Locate the cell with the specified text and output its [X, Y] center coordinate. 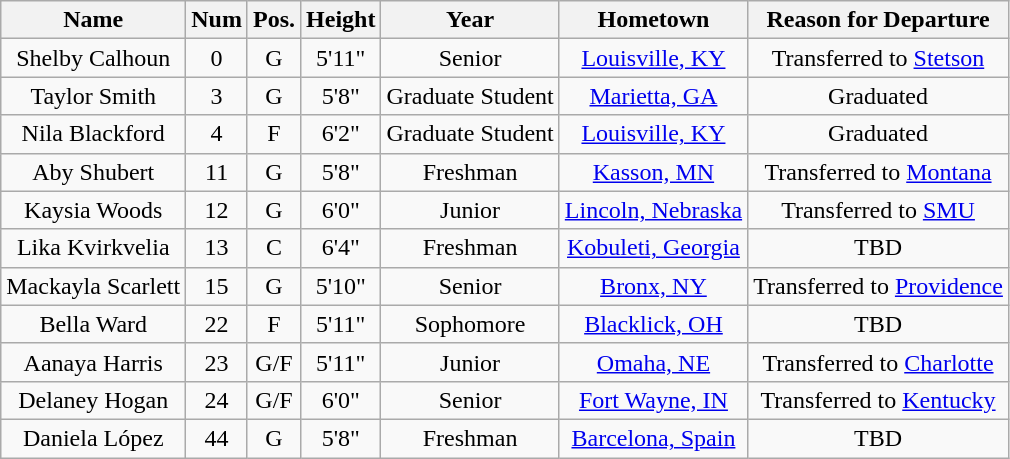
Daniela López [94, 438]
6'4" [341, 248]
Aby Shubert [94, 172]
Nila Blackford [94, 134]
Transferred to Stetson [878, 58]
Kasson, MN [653, 172]
Height [341, 20]
Name [94, 20]
C [274, 248]
44 [217, 438]
Delaney Hogan [94, 400]
Num [217, 20]
Transferred to Kentucky [878, 400]
Barcelona, Spain [653, 438]
Taylor Smith [94, 96]
Bella Ward [94, 324]
Transferred to Montana [878, 172]
Fort Wayne, IN [653, 400]
Year [470, 20]
24 [217, 400]
Reason for Departure [878, 20]
5'10" [341, 286]
22 [217, 324]
12 [217, 210]
Bronx, NY [653, 286]
Shelby Calhoun [94, 58]
Transferred to Providence [878, 286]
Lincoln, Nebraska [653, 210]
Kobuleti, Georgia [653, 248]
6'2" [341, 134]
23 [217, 362]
Omaha, NE [653, 362]
Pos. [274, 20]
Transferred to SMU [878, 210]
11 [217, 172]
15 [217, 286]
Hometown [653, 20]
Sophomore [470, 324]
Transferred to Charlotte [878, 362]
Mackayla Scarlett [94, 286]
0 [217, 58]
3 [217, 96]
13 [217, 248]
4 [217, 134]
Marietta, GA [653, 96]
Blacklick, OH [653, 324]
Aanaya Harris [94, 362]
Kaysia Woods [94, 210]
Lika Kvirkvelia [94, 248]
